Return the [X, Y] coordinate for the center point of the cell that contains the specified text.  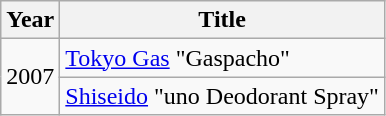
Shiseido "uno Deodorant Spray" [222, 96]
Year [30, 20]
2007 [30, 77]
Tokyo Gas "Gaspacho" [222, 58]
Title [222, 20]
